Locate the cell with the specified text and output its [x, y] center coordinate. 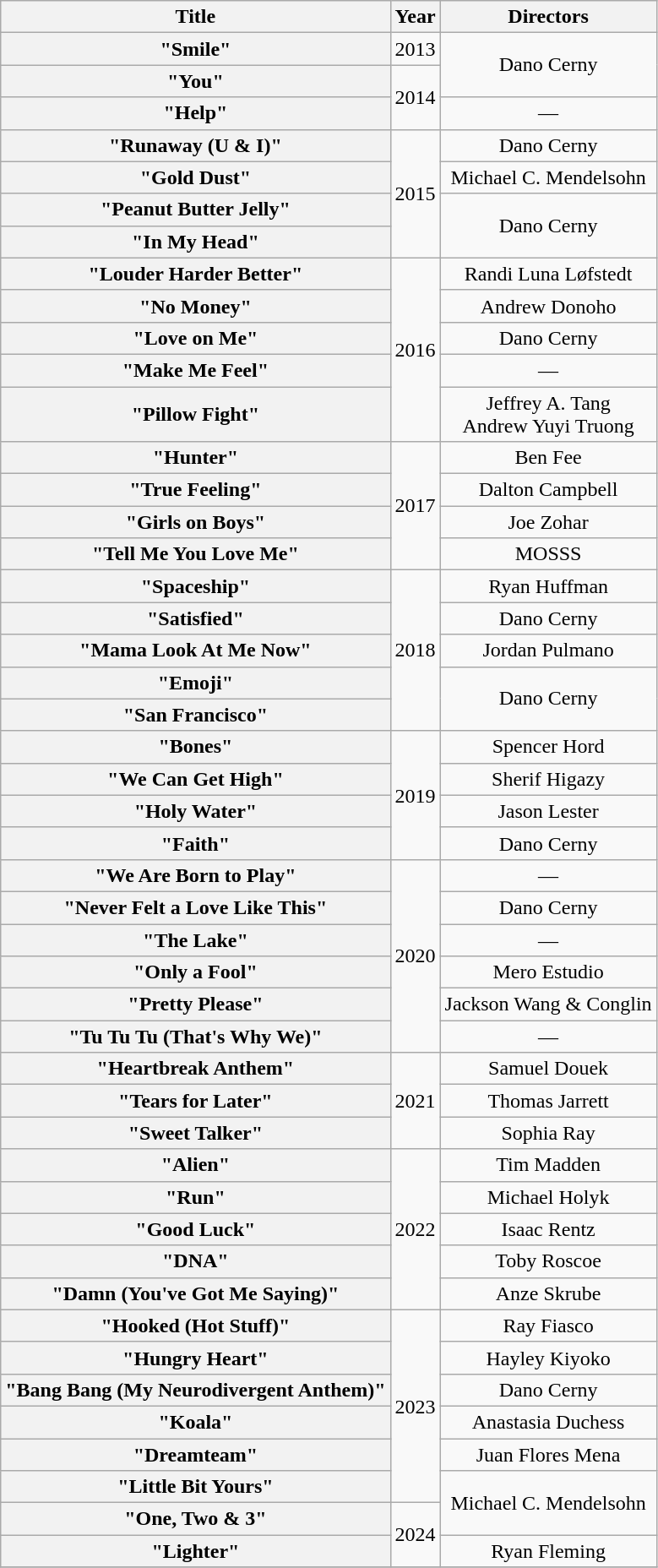
Ben Fee [548, 458]
Anze Skrube [548, 1293]
"San Francisco" [196, 715]
"Hooked (Hot Stuff)" [196, 1326]
"Runaway (U & I)" [196, 145]
"True Feeling" [196, 490]
2018 [416, 651]
Juan Flores Mena [548, 1454]
2015 [416, 193]
Directors [548, 17]
"Holy Water" [196, 811]
"One, Two & 3" [196, 1519]
"Sweet Talker" [196, 1133]
"Good Luck" [196, 1229]
"In My Head" [196, 242]
Sophia Ray [548, 1133]
2017 [416, 506]
"Louder Harder Better" [196, 274]
Andrew Donoho [548, 306]
Jeffrey A. TangAndrew Yuyi Truong [548, 414]
"Tears for Later" [196, 1101]
"Help" [196, 113]
Ryan Fleming [548, 1551]
2021 [416, 1101]
"Satisfied" [196, 618]
"DNA" [196, 1261]
"Spaceship" [196, 586]
2013 [416, 49]
Hayley Kiyoko [548, 1358]
"Heartbreak Anthem" [196, 1069]
"No Money" [196, 306]
Year [416, 17]
"The Lake" [196, 940]
Samuel Douek [548, 1069]
"Hungry Heart" [196, 1358]
Michael Holyk [548, 1197]
2014 [416, 97]
MOSSS [548, 554]
Isaac Rentz [548, 1229]
Randi Luna Løfstedt [548, 274]
Tim Madden [548, 1165]
"Run" [196, 1197]
"Smile" [196, 49]
"We Can Get High" [196, 779]
"Pretty Please" [196, 1004]
Ray Fiasco [548, 1326]
2024 [416, 1535]
2020 [416, 955]
"We Are Born to Play" [196, 875]
"Peanut Butter Jelly" [196, 210]
"Pillow Fight" [196, 414]
"Alien" [196, 1165]
"Never Felt a Love Like This" [196, 907]
"Bang Bang (My Neurodivergent Anthem)" [196, 1390]
"Dreamteam" [196, 1454]
Toby Roscoe [548, 1261]
"Koala" [196, 1422]
"Little Bit Yours" [196, 1487]
"Love on Me" [196, 338]
Anastasia Duchess [548, 1422]
"Bones" [196, 747]
"Tu Tu Tu (That's Why We)" [196, 1037]
Jason Lester [548, 811]
Mero Estudio [548, 972]
Title [196, 17]
"You" [196, 81]
"Hunter" [196, 458]
"Lighter" [196, 1551]
Joe Zohar [548, 522]
Thomas Jarrett [548, 1101]
Ryan Huffman [548, 586]
2019 [416, 795]
Sherif Higazy [548, 779]
"Make Me Feel" [196, 370]
"Emoji" [196, 683]
Dalton Campbell [548, 490]
2023 [416, 1406]
"Only a Fool" [196, 972]
"Faith" [196, 843]
"Tell Me You Love Me" [196, 554]
Spencer Hord [548, 747]
"Girls on Boys" [196, 522]
2016 [416, 350]
"Gold Dust" [196, 177]
2022 [416, 1229]
Jordan Pulmano [548, 651]
"Mama Look At Me Now" [196, 651]
"Damn (You've Got Me Saying)" [196, 1293]
Jackson Wang & Conglin [548, 1004]
